Search for the cell housing the specified text and yield its (X, Y) center coordinate. 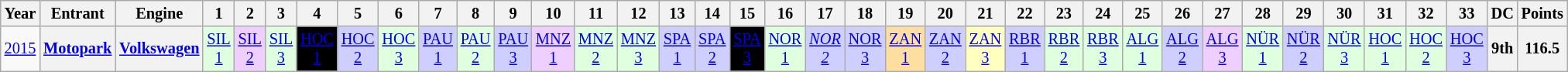
SIL1 (218, 49)
25 (1143, 13)
33 (1467, 13)
NOR3 (866, 49)
19 (905, 13)
MNZ3 (638, 49)
7 (438, 13)
16 (785, 13)
NOR2 (825, 49)
12 (638, 13)
27 (1223, 13)
SPA3 (746, 49)
26 (1182, 13)
9 (513, 13)
DC (1502, 13)
NÜR1 (1262, 49)
32 (1426, 13)
Volkswagen (160, 49)
PAU2 (475, 49)
3 (281, 13)
SIL3 (281, 49)
Points (1542, 13)
Year (20, 13)
Motopark (77, 49)
6 (400, 13)
RBR3 (1103, 49)
17 (825, 13)
10 (553, 13)
14 (712, 13)
ALG1 (1143, 49)
PAU3 (513, 49)
21 (986, 13)
Engine (160, 13)
4 (317, 13)
15 (746, 13)
SPA2 (712, 49)
5 (358, 13)
MNZ2 (596, 49)
11 (596, 13)
NÜR3 (1344, 49)
ZAN1 (905, 49)
NOR1 (785, 49)
ALG3 (1223, 49)
SPA1 (677, 49)
ZAN2 (945, 49)
PAU1 (438, 49)
18 (866, 13)
RBR1 (1024, 49)
116.5 (1542, 49)
NÜR2 (1304, 49)
28 (1262, 13)
30 (1344, 13)
2 (250, 13)
Entrant (77, 13)
22 (1024, 13)
31 (1384, 13)
1 (218, 13)
2015 (20, 49)
MNZ1 (553, 49)
ALG2 (1182, 49)
8 (475, 13)
RBR2 (1064, 49)
24 (1103, 13)
SIL2 (250, 49)
9th (1502, 49)
13 (677, 13)
20 (945, 13)
29 (1304, 13)
ZAN3 (986, 49)
23 (1064, 13)
